Search for the cell housing the specified text and yield its (x, y) center coordinate. 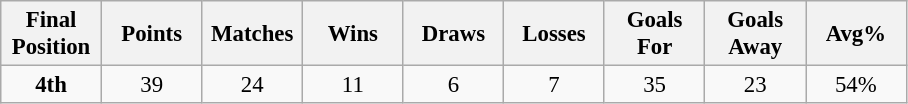
Wins (354, 34)
39 (152, 85)
54% (856, 85)
Matches (252, 34)
6 (454, 85)
Goals For (654, 34)
7 (554, 85)
Final Position (52, 34)
Avg% (856, 34)
Draws (454, 34)
Goals Away (756, 34)
11 (354, 85)
4th (52, 85)
23 (756, 85)
24 (252, 85)
35 (654, 85)
Losses (554, 34)
Points (152, 34)
